Capture the cell that displays the provided text and extract its (x, y) central coordinate. 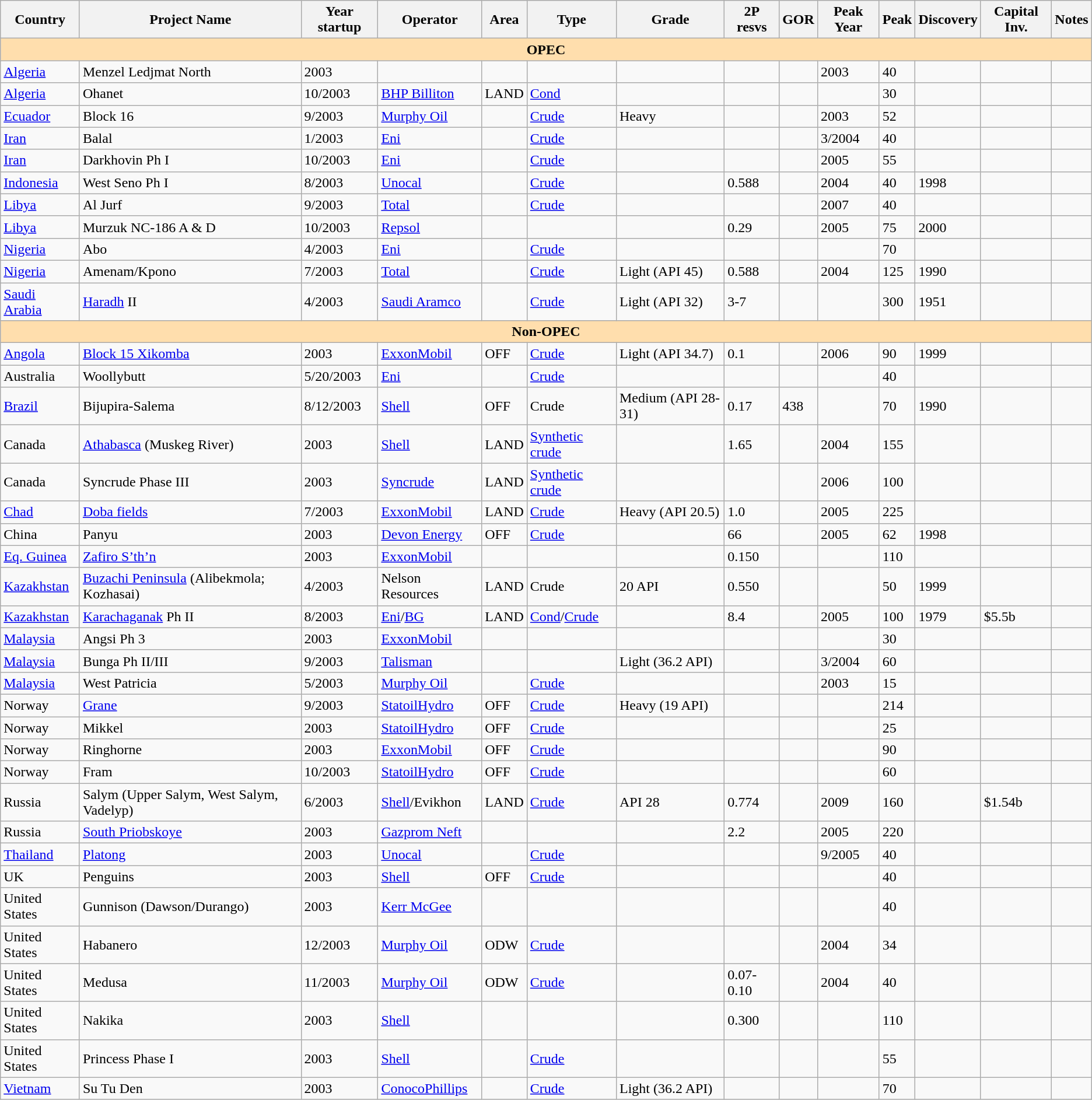
Su Tu Den (190, 1088)
Panyu (190, 534)
Area (505, 20)
9/2005 (848, 854)
3-7 (752, 301)
2P resvs (752, 20)
Angsi Ph 3 (190, 639)
Peak (897, 20)
2000 (948, 227)
Karachaganak Ph II (190, 616)
Light (API 34.7) (670, 354)
160 (897, 803)
5/2003 (339, 683)
Buzachi Peninsula (Alibekmola; Kozhasai) (190, 587)
Penguins (190, 877)
Indonesia (40, 183)
220 (897, 832)
ConocoPhillips (430, 1088)
Vietnam (40, 1088)
Angola (40, 354)
34 (897, 945)
Saudi Aramco (430, 301)
Australia (40, 376)
0.17 (752, 406)
Gazprom Neft (430, 832)
Block 15 Xikomba (190, 354)
Medusa (190, 982)
Nelson Resources (430, 587)
Gunnison (Dawson/Durango) (190, 906)
0.774 (752, 803)
Thailand (40, 854)
Princess Phase I (190, 1058)
Medium (API 28-31) (670, 406)
Country (40, 20)
Abo (190, 249)
South Priobskoye (190, 832)
UK (40, 877)
$5.5b (1016, 616)
2007 (848, 205)
0.07-0.10 (752, 982)
Repsol (430, 227)
Grane (190, 705)
6/2003 (339, 803)
West Seno Ph I (190, 183)
Capital Inv. (1016, 20)
Eq. Guinea (40, 556)
China (40, 534)
Heavy (API 20.5) (670, 512)
Light (API 45) (670, 271)
Heavy (19 API) (670, 705)
Cond (572, 94)
Syncrude Phase III (190, 482)
Zafiro S’th’n (190, 556)
62 (897, 534)
52 (897, 116)
$1.54b (1016, 803)
Fram (190, 772)
1.0 (752, 512)
Al Jurf (190, 205)
Amenam/Kpono (190, 271)
Grade (670, 20)
438 (799, 406)
Devon Energy (430, 534)
8.4 (752, 616)
12/2003 (339, 945)
Peak Year (848, 20)
Type (572, 20)
11/2003 (339, 982)
Darkhovin Ph I (190, 160)
66 (752, 534)
Talisman (430, 661)
OPEC (546, 50)
Shell/Evikhon (430, 803)
Eni/BG (430, 616)
Balal (190, 138)
5/20/2003 (339, 376)
225 (897, 512)
Bijupira-Salema (190, 406)
155 (897, 444)
Year startup (339, 20)
Saudi Arabia (40, 301)
Ohanet (190, 94)
Athabasca (Muskeg River) (190, 444)
1/2003 (339, 138)
15 (897, 683)
Block 16 (190, 116)
Haradh II (190, 301)
1979 (948, 616)
1951 (948, 301)
Notes (1072, 20)
Mikkel (190, 727)
50 (897, 587)
Brazil (40, 406)
20 API (670, 587)
0.550 (752, 587)
0.300 (752, 1021)
300 (897, 301)
BHP Billiton (430, 94)
Project Name (190, 20)
Nakika (190, 1021)
Woollybutt (190, 376)
2.2 (752, 832)
Discovery (948, 20)
Non-OPEC (546, 332)
Doba fields (190, 512)
Menzel Ledjmat North (190, 72)
Light (API 32) (670, 301)
Cond/Crude (572, 616)
25 (897, 727)
Habanero (190, 945)
Platong (190, 854)
Bunga Ph II/III (190, 661)
Chad (40, 512)
Ringhorne (190, 750)
API 28 (670, 803)
West Patricia (190, 683)
Kerr McGee (430, 906)
GOR (799, 20)
Operator (430, 20)
1.65 (752, 444)
214 (897, 705)
Ecuador (40, 116)
2009 (848, 803)
8/12/2003 (339, 406)
Syncrude (430, 482)
0.150 (752, 556)
0.1 (752, 354)
Heavy (670, 116)
75 (897, 227)
0.29 (752, 227)
Salym (Upper Salym, West Salym, Vadelyp) (190, 803)
Murzuk NC-186 A & D (190, 227)
125 (897, 271)
